Identify which cell holds the provided text, then report its [x, y] central coordinate. 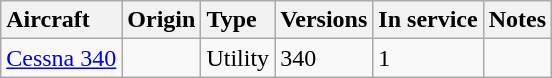
1 [428, 58]
Cessna 340 [62, 58]
340 [324, 58]
In service [428, 20]
Notes [517, 20]
Versions [324, 20]
Origin [162, 20]
Utility [238, 58]
Aircraft [62, 20]
Type [238, 20]
